Capture the cell that displays the provided text and extract its [X, Y] central coordinate. 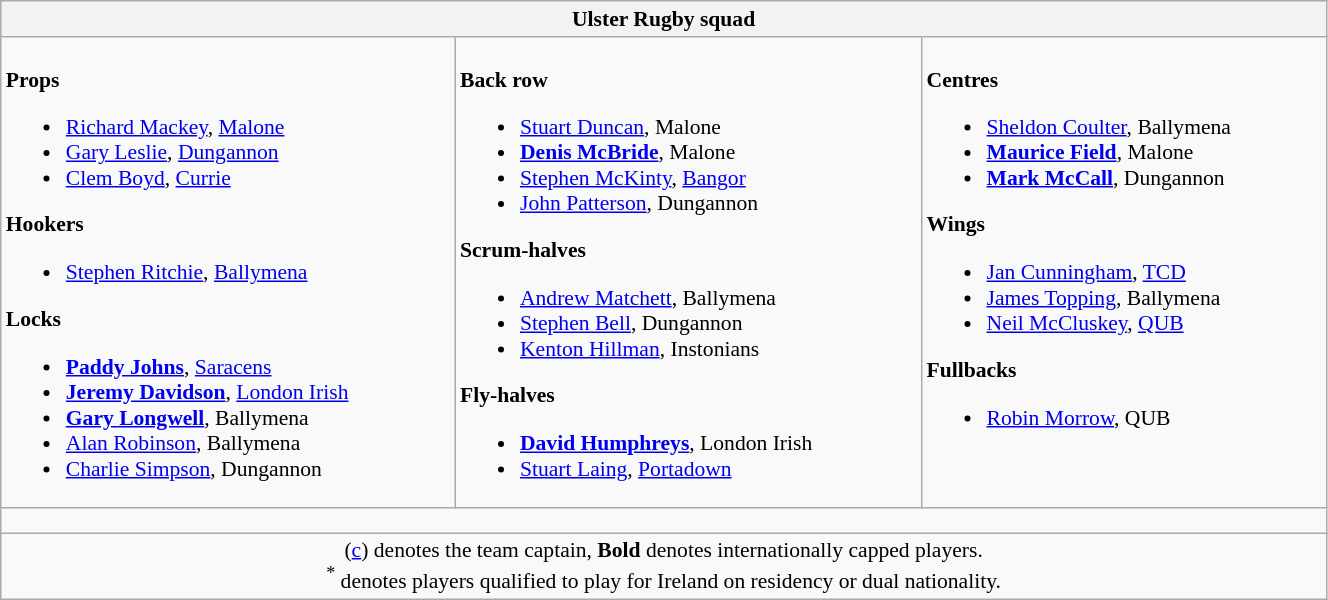
Ulster Rugby squad [664, 19]
